From the cell containing the given text, extract its center point as [x, y] coordinate. 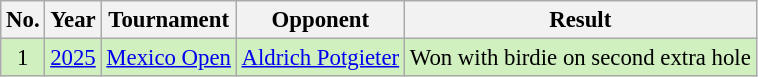
Result [580, 20]
Year [73, 20]
Aldrich Potgieter [320, 58]
No. [23, 20]
Mexico Open [168, 58]
2025 [73, 58]
Won with birdie on second extra hole [580, 58]
Tournament [168, 20]
1 [23, 58]
Opponent [320, 20]
